Pinpoint the cell where the given text exists, returning its [x, y] midpoint coordinate. 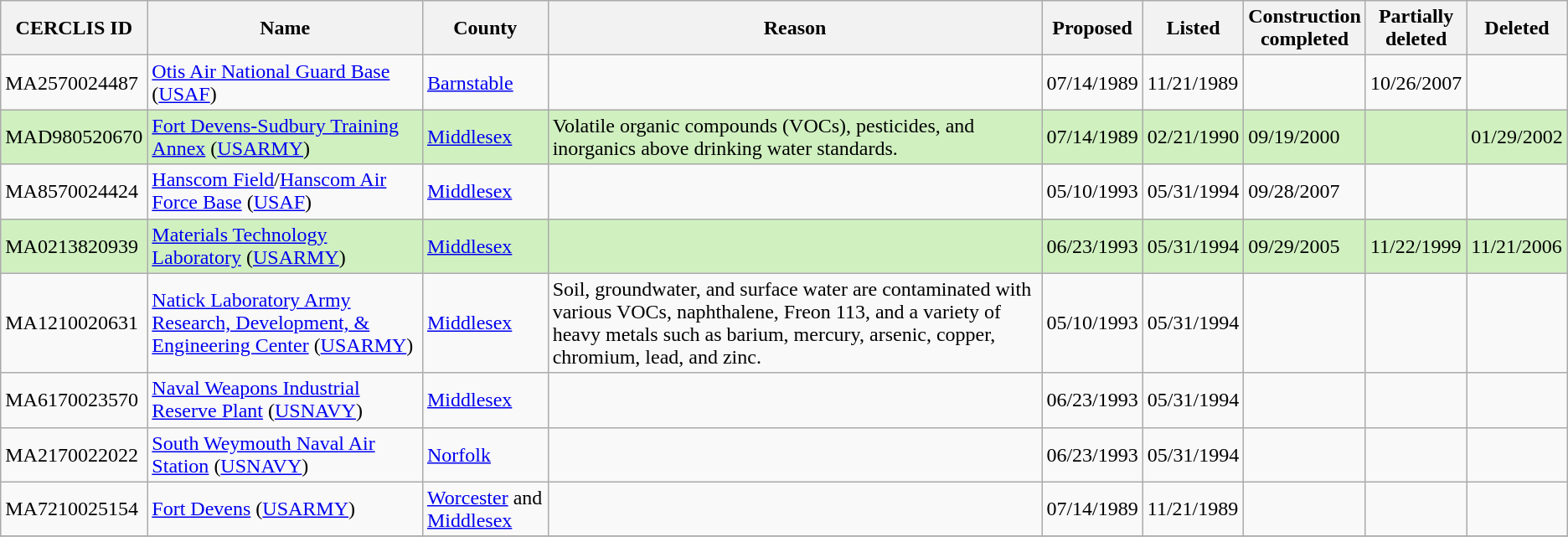
Naval Weapons Industrial Reserve Plant (USNAVY) [285, 400]
Materials Technology Laboratory (USARMY) [285, 246]
MA8570024424 [74, 191]
Hanscom Field/Hanscom Air Force Base (USAF) [285, 191]
11/21/2006 [1517, 246]
Fort Devens (USARMY) [285, 509]
11/22/1999 [1416, 246]
Constructioncompleted [1305, 28]
MA2170022022 [74, 454]
Partiallydeleted [1416, 28]
Otis Air National Guard Base (USAF) [285, 82]
01/29/2002 [1517, 137]
MA7210025154 [74, 509]
Listed [1193, 28]
Worcester and Middlesex [485, 509]
10/26/2007 [1416, 82]
County [485, 28]
Fort Devens-Sudbury Training Annex (USARMY) [285, 137]
02/21/1990 [1193, 137]
MAD980520670 [74, 137]
South Weymouth Naval Air Station (USNAVY) [285, 454]
Natick Laboratory Army Research, Development, & Engineering Center (USARMY) [285, 323]
MA6170023570 [74, 400]
CERCLIS ID [74, 28]
MA1210020631 [74, 323]
MA2570024487 [74, 82]
Deleted [1517, 28]
Norfolk [485, 454]
09/28/2007 [1305, 191]
Volatile organic compounds (VOCs), pesticides, and inorganics above drinking water standards. [795, 137]
Name [285, 28]
Proposed [1092, 28]
MA0213820939 [74, 246]
Barnstable [485, 82]
Reason [795, 28]
09/29/2005 [1305, 246]
09/19/2000 [1305, 137]
